Output the [X, Y] coordinate of the center of the cell containing the given text.  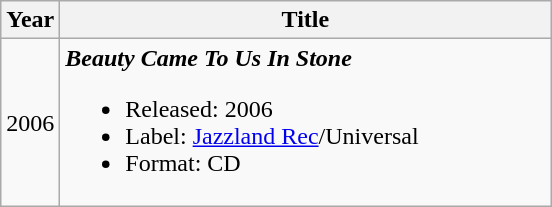
2006 [30, 122]
Title [306, 20]
Beauty Came To Us In StoneReleased: 2006Label: Jazzland Rec/Universal Format: CD [306, 122]
Year [30, 20]
